Return the [x, y] coordinate for the center point of the cell that contains the specified text.  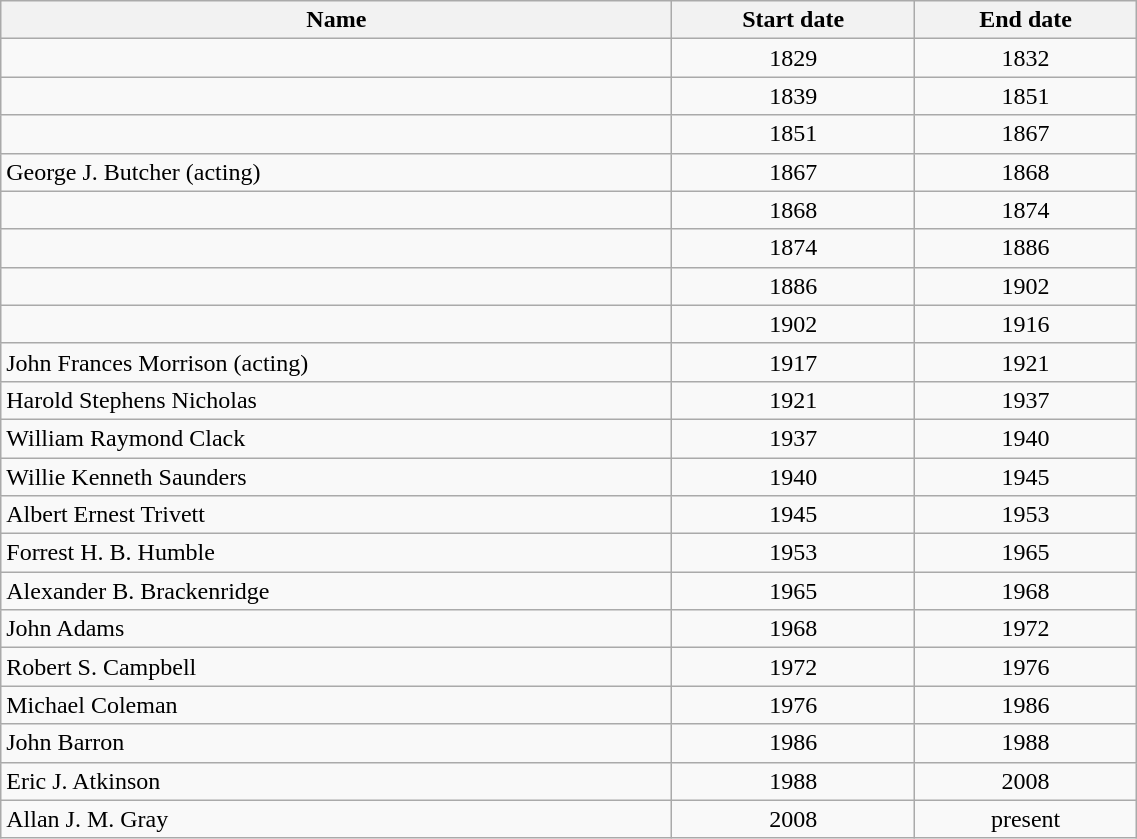
present [1026, 819]
Albert Ernest Trivett [336, 515]
Eric J. Atkinson [336, 781]
John Adams [336, 629]
1829 [793, 58]
Start date [793, 20]
Willie Kenneth Saunders [336, 477]
George J. Butcher (acting) [336, 172]
John Barron [336, 743]
Michael Coleman [336, 705]
End date [1026, 20]
1839 [793, 96]
1916 [1026, 324]
Harold Stephens Nicholas [336, 400]
Alexander B. Brackenridge [336, 591]
John Frances Morrison (acting) [336, 362]
William Raymond Clack [336, 438]
1832 [1026, 58]
Allan J. M. Gray [336, 819]
Robert S. Campbell [336, 667]
Name [336, 20]
Forrest H. B. Humble [336, 553]
1917 [793, 362]
